Return (X, Y) of the center of cell containing provided text 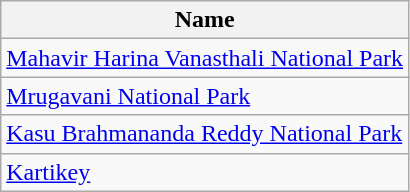
Mahavir Harina Vanasthali National Park (205, 58)
Kasu Brahmananda Reddy National Park (205, 134)
Mrugavani National Park (205, 96)
Kartikey (205, 172)
Name (205, 20)
